For the text-containing cell, return its midpoint in (x, y) coordinate format. 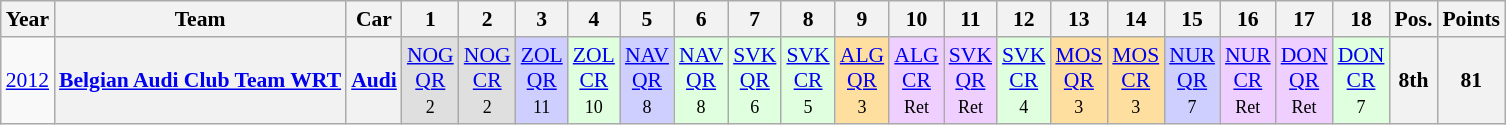
17 (1304, 19)
5 (647, 19)
2012 (28, 80)
ZOLQR11 (542, 80)
Belgian Audi Club Team WRT (200, 80)
Team (200, 19)
Car (374, 19)
14 (1136, 19)
Audi (374, 80)
SVKCR5 (808, 80)
MOSQR3 (1078, 80)
Year (28, 19)
Points (1471, 19)
ALGQR3 (862, 80)
15 (1192, 19)
12 (1024, 19)
ZOLCR10 (594, 80)
DONCR7 (1362, 80)
8th (1413, 80)
81 (1471, 80)
9 (862, 19)
SVKCR4 (1024, 80)
Pos. (1413, 19)
10 (916, 19)
ALGCRRet (916, 80)
NOGCR2 (488, 80)
18 (1362, 19)
NURQR7 (1192, 80)
11 (970, 19)
1 (430, 19)
8 (808, 19)
3 (542, 19)
DONQRRet (1304, 80)
SVKQR6 (754, 80)
13 (1078, 19)
NURCRRet (1248, 80)
4 (594, 19)
2 (488, 19)
SVKQRRet (970, 80)
NOGQR2 (430, 80)
16 (1248, 19)
MOSCR3 (1136, 80)
6 (701, 19)
7 (754, 19)
